Output the (x, y) coordinate of the center of the cell containing the given text.  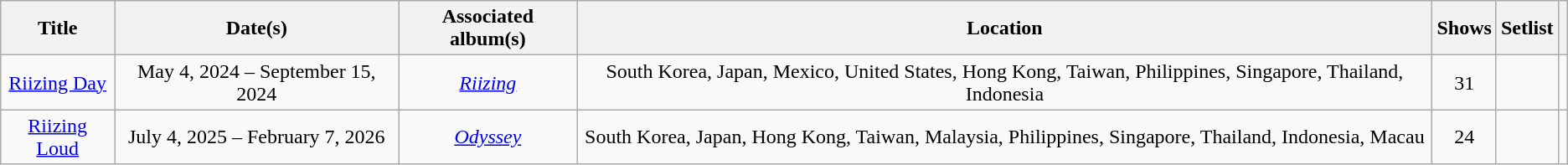
Riizing Loud (58, 137)
South Korea, Japan, Hong Kong, Taiwan, Malaysia, Philippines, Singapore, Thailand, Indonesia, Macau (1005, 137)
Riizing Day (58, 82)
South Korea, Japan, Mexico, United States, Hong Kong, Taiwan, Philippines, Singapore, Thailand, Indonesia (1005, 82)
Associated album(s) (487, 28)
24 (1464, 137)
May 4, 2024 – September 15, 2024 (256, 82)
Riizing (487, 82)
31 (1464, 82)
July 4, 2025 – February 7, 2026 (256, 137)
Setlist (1527, 28)
Date(s) (256, 28)
Location (1005, 28)
Title (58, 28)
Shows (1464, 28)
Odyssey (487, 137)
